Find where the given text appears and provide that cell's center as [x, y] coordinate. 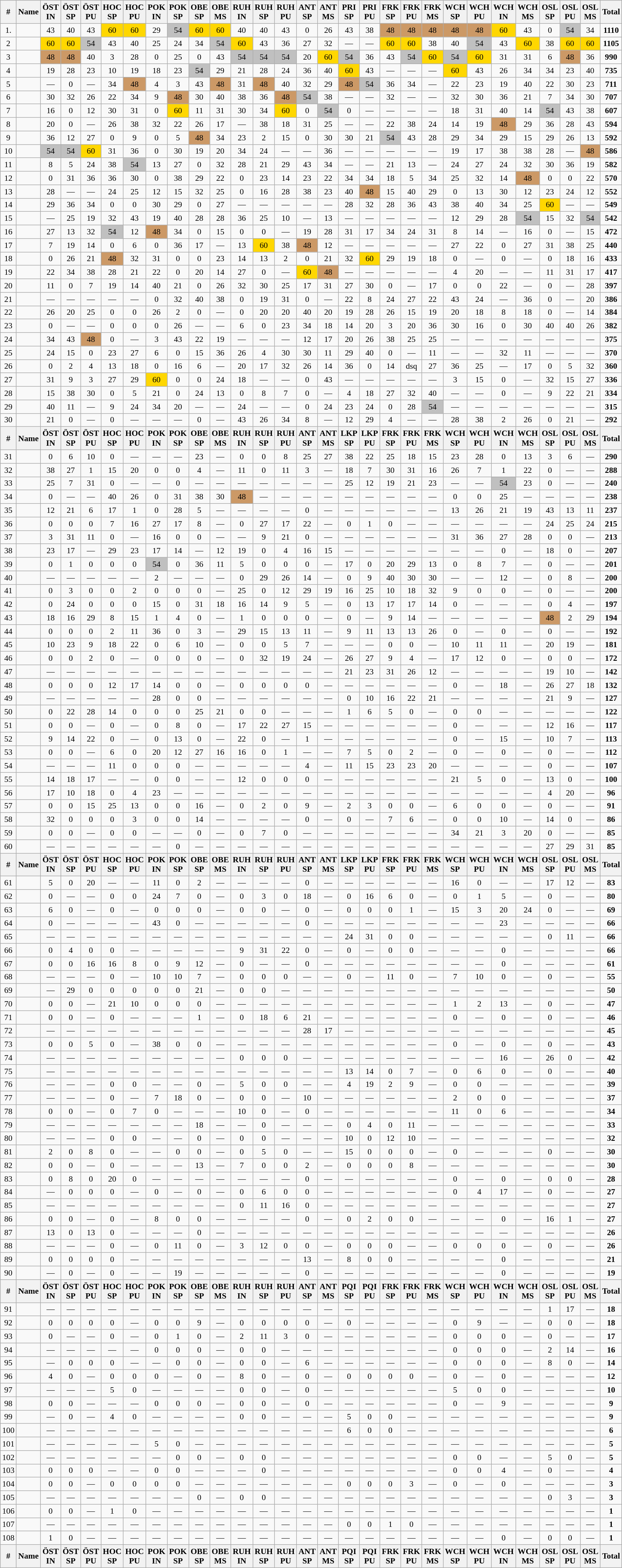
72 [8, 1031]
582 [611, 165]
213 [611, 537]
87 [8, 1233]
73 [8, 1045]
433 [611, 259]
71 [8, 1017]
215 [611, 524]
68 [8, 977]
288 [611, 470]
52 [8, 739]
70 [8, 1004]
181 [611, 645]
64 [8, 923]
112 [611, 752]
132 [611, 685]
586 [611, 151]
172 [611, 659]
334 [611, 393]
607 [611, 111]
88 [8, 1246]
315 [611, 407]
58 [8, 820]
594 [611, 125]
89 [8, 1260]
93 [8, 1336]
990 [611, 57]
94 [8, 1350]
360 [611, 366]
370 [611, 353]
79 [8, 1125]
192 [611, 631]
76 [8, 1085]
290 [611, 457]
552 [611, 192]
74 [8, 1058]
49 [8, 699]
735 [611, 71]
238 [611, 497]
65 [8, 937]
PRI SP [349, 12]
472 [611, 232]
41 [8, 591]
440 [611, 245]
53 [8, 752]
592 [611, 138]
707 [611, 97]
122 [611, 712]
59 [8, 833]
142 [611, 672]
95 [8, 1363]
92 [8, 1323]
75 [8, 1071]
1110 [611, 30]
103 [8, 1471]
384 [611, 312]
63 [8, 910]
77 [8, 1098]
194 [611, 618]
197 [611, 605]
104 [8, 1484]
84 [8, 1192]
417 [611, 272]
108 [8, 1538]
1. [8, 30]
549 [611, 205]
102 [8, 1457]
PRI PU [369, 12]
35 [8, 511]
336 [611, 380]
201 [611, 564]
117 [611, 726]
237 [611, 511]
62 [8, 897]
97 [8, 1390]
127 [611, 699]
51 [8, 726]
240 [611, 483]
711 [611, 84]
56 [8, 793]
207 [611, 551]
67 [8, 964]
81 [8, 1152]
113 [611, 739]
382 [611, 326]
386 [611, 299]
57 [8, 806]
375 [611, 340]
82 [8, 1165]
570 [611, 178]
90 [8, 1273]
44 [8, 631]
98 [8, 1403]
105 [8, 1498]
542 [611, 219]
292 [611, 420]
106 [8, 1511]
101 [8, 1444]
397 [611, 286]
78 [8, 1112]
99 [8, 1417]
dsq [412, 366]
1105 [611, 44]
